For the text-containing cell, return its midpoint in [X, Y] coordinate format. 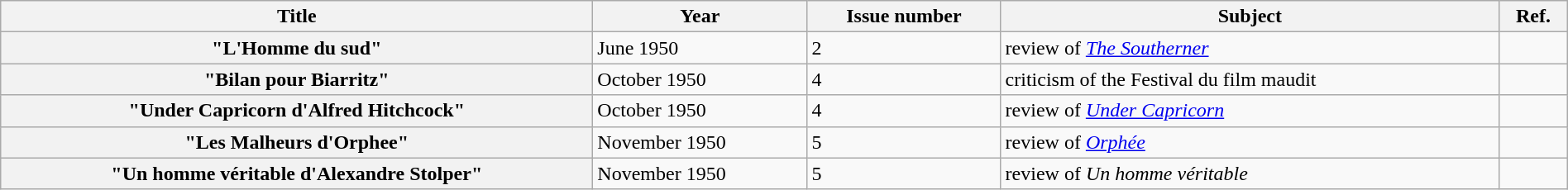
Subject [1250, 17]
"Un homme véritable d'Alexandre Stolper" [297, 173]
June 1950 [700, 48]
review of Un homme véritable [1250, 173]
"Bilan pour Biarritz" [297, 79]
criticism of the Festival du film maudit [1250, 79]
"Under Capricorn d'Alfred Hitchcock" [297, 111]
"L'Homme du sud" [297, 48]
Issue number [904, 17]
Year [700, 17]
review of Orphée [1250, 142]
Title [297, 17]
"Les Malheurs d'Orphee" [297, 142]
review of Under Capricorn [1250, 111]
Ref. [1533, 17]
review of The Southerner [1250, 48]
2 [904, 48]
